Output the [X, Y] coordinate of the center of the cell containing the given text.  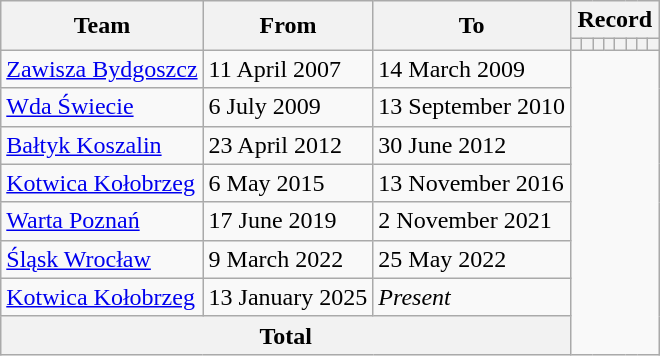
23 April 2012 [288, 145]
13 November 2016 [472, 183]
14 March 2009 [472, 69]
Total [286, 335]
6 July 2009 [288, 107]
Record [614, 20]
Śląsk Wrocław [102, 259]
13 September 2010 [472, 107]
To [472, 26]
From [288, 26]
25 May 2022 [472, 259]
9 March 2022 [288, 259]
6 May 2015 [288, 183]
2 November 2021 [472, 221]
Team [102, 26]
Present [472, 297]
11 April 2007 [288, 69]
Zawisza Bydgoszcz [102, 69]
Bałtyk Koszalin [102, 145]
Wda Świecie [102, 107]
Warta Poznań [102, 221]
13 January 2025 [288, 297]
17 June 2019 [288, 221]
30 June 2012 [472, 145]
